Find where the given text appears and provide that cell's center as [X, Y] coordinate. 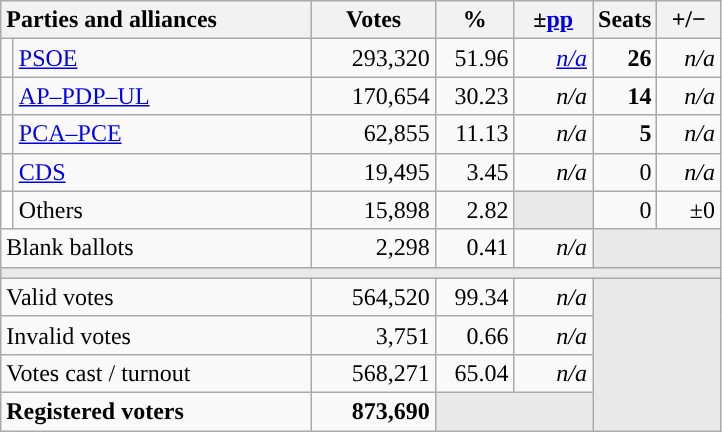
±0 [689, 210]
Seats [624, 20]
Valid votes [156, 297]
14 [624, 96]
293,320 [374, 58]
0.66 [474, 335]
Blank ballots [156, 248]
Votes cast / turnout [156, 373]
5 [624, 134]
19,495 [374, 172]
30.23 [474, 96]
Others [162, 210]
0.41 [474, 248]
±pp [554, 20]
15,898 [374, 210]
170,654 [374, 96]
51.96 [474, 58]
Parties and alliances [156, 20]
Votes [374, 20]
568,271 [374, 373]
99.34 [474, 297]
62,855 [374, 134]
+/− [689, 20]
11.13 [474, 134]
2.82 [474, 210]
3,751 [374, 335]
65.04 [474, 373]
Invalid votes [156, 335]
% [474, 20]
AP–PDP–UL [162, 96]
564,520 [374, 297]
26 [624, 58]
3.45 [474, 172]
873,690 [374, 411]
2,298 [374, 248]
PCA–PCE [162, 134]
CDS [162, 172]
PSOE [162, 58]
Registered voters [156, 411]
